For the text-containing cell, return its midpoint in (x, y) coordinate format. 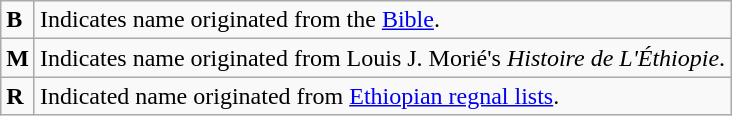
R (18, 96)
Indicates name originated from Louis J. Morié's Histoire de L'Éthiopie. (382, 58)
B (18, 20)
M (18, 58)
Indicated name originated from Ethiopian regnal lists. (382, 96)
Indicates name originated from the Bible. (382, 20)
